Identify which cell holds the provided text, then report its [X, Y] central coordinate. 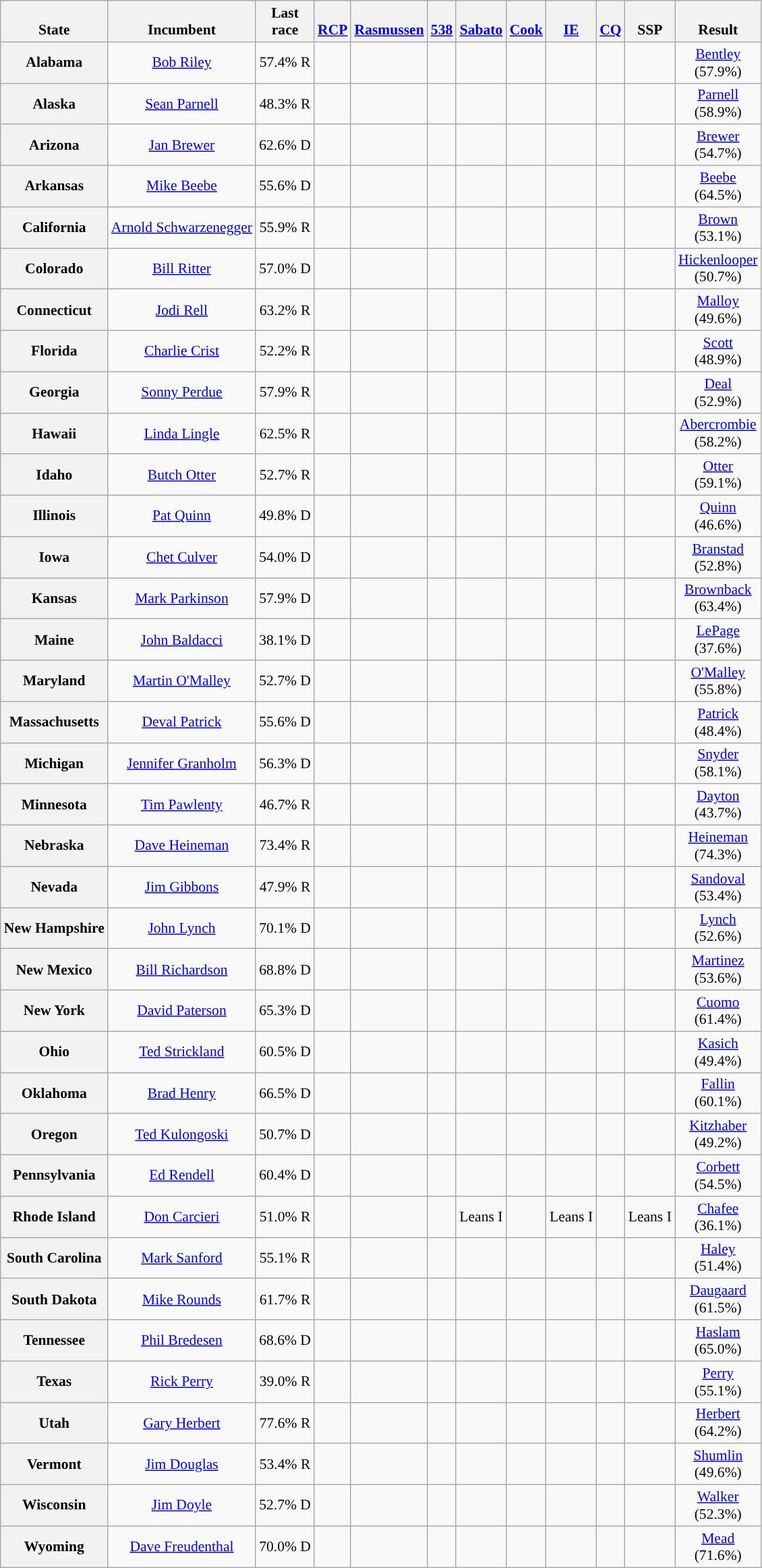
Brad Henry [182, 1093]
CQ [611, 22]
Corbett(54.5%) [718, 1176]
Dave Freudenthal [182, 1547]
Tim Pawlenty [182, 805]
Mike Rounds [182, 1299]
Arizona [54, 146]
South Carolina [54, 1258]
Brewer(54.7%) [718, 146]
Branstad(52.8%) [718, 557]
Gary Herbert [182, 1423]
Deal(52.9%) [718, 393]
Jan Brewer [182, 146]
53.4% R [285, 1465]
77.6% R [285, 1423]
Parnell(58.9%) [718, 104]
Heineman(74.3%) [718, 846]
Ohio [54, 1052]
Jim Gibbons [182, 888]
Fallin(60.1%) [718, 1093]
46.7% R [285, 805]
South Dakota [54, 1299]
Perry(55.1%) [718, 1381]
Don Carcieri [182, 1217]
Jodi Rell [182, 310]
Michigan [54, 763]
Arkansas [54, 186]
57.0% D [285, 268]
Mead(71.6%) [718, 1547]
60.5% D [285, 1052]
Cuomo(61.4%) [718, 1010]
Maryland [54, 681]
O'Malley(55.8%) [718, 681]
Dave Heineman [182, 846]
Daugaard(61.5%) [718, 1299]
57.9% R [285, 393]
50.7% D [285, 1134]
Connecticut [54, 310]
Bentley(57.9%) [718, 62]
Pat Quinn [182, 517]
Haley(51.4%) [718, 1258]
57.4% R [285, 62]
Bob Riley [182, 62]
70.0% D [285, 1547]
Kasich(49.4%) [718, 1052]
Haslam(65.0%) [718, 1341]
State [54, 22]
Florida [54, 351]
Snyder(58.1%) [718, 763]
60.4% D [285, 1176]
Ted Kulongoski [182, 1134]
Martinez(53.6%) [718, 970]
Pennsylvania [54, 1176]
51.0% R [285, 1217]
Jim Doyle [182, 1505]
Alabama [54, 62]
Wisconsin [54, 1505]
John Baldacci [182, 639]
62.6% D [285, 146]
Minnesota [54, 805]
38.1% D [285, 639]
47.9% R [285, 888]
Idaho [54, 475]
Nebraska [54, 846]
Result [718, 22]
Phil Bredesen [182, 1341]
Butch Otter [182, 475]
Mark Parkinson [182, 599]
SSP [650, 22]
Lastrace [285, 22]
David Paterson [182, 1010]
IE [571, 22]
Herbert(64.2%) [718, 1423]
Deval Patrick [182, 722]
Brownback(63.4%) [718, 599]
Walker(52.3%) [718, 1505]
56.3% D [285, 763]
New York [54, 1010]
LePage(37.6%) [718, 639]
63.2% R [285, 310]
Ed Rendell [182, 1176]
Mark Sanford [182, 1258]
68.6% D [285, 1341]
Oregon [54, 1134]
Jennifer Granholm [182, 763]
Rasmussen [388, 22]
Vermont [54, 1465]
65.3% D [285, 1010]
Colorado [54, 268]
Ted Strickland [182, 1052]
Arnold Schwarzenegger [182, 228]
Wyoming [54, 1547]
538 [442, 22]
39.0% R [285, 1381]
Illinois [54, 517]
Scott(48.9%) [718, 351]
Oklahoma [54, 1093]
Lynch(52.6%) [718, 928]
Dayton(43.7%) [718, 805]
68.8% D [285, 970]
Hawaii [54, 433]
61.7% R [285, 1299]
66.5% D [285, 1093]
Rick Perry [182, 1381]
Utah [54, 1423]
Chet Culver [182, 557]
Incumbent [182, 22]
New Hampshire [54, 928]
New Mexico [54, 970]
Brown(53.1%) [718, 228]
52.7% R [285, 475]
57.9% D [285, 599]
Alaska [54, 104]
Malloy(49.6%) [718, 310]
Sandoval(53.4%) [718, 888]
Maine [54, 639]
73.4% R [285, 846]
55.1% R [285, 1258]
Texas [54, 1381]
Bill Richardson [182, 970]
Rhode Island [54, 1217]
Nevada [54, 888]
Jim Douglas [182, 1465]
Iowa [54, 557]
Kansas [54, 599]
Tennessee [54, 1341]
Sabato [481, 22]
52.2% R [285, 351]
70.1% D [285, 928]
Charlie Crist [182, 351]
John Lynch [182, 928]
Sonny Perdue [182, 393]
Martin O'Malley [182, 681]
55.9% R [285, 228]
Abercrombie(58.2%) [718, 433]
Massachusetts [54, 722]
Cook [526, 22]
Shumlin(49.6%) [718, 1465]
Bill Ritter [182, 268]
54.0% D [285, 557]
Otter(59.1%) [718, 475]
RCP [332, 22]
Patrick(48.4%) [718, 722]
49.8% D [285, 517]
Mike Beebe [182, 186]
62.5% R [285, 433]
Georgia [54, 393]
California [54, 228]
Chafee(36.1%) [718, 1217]
Kitzhaber(49.2%) [718, 1134]
Beebe(64.5%) [718, 186]
48.3% R [285, 104]
Linda Lingle [182, 433]
Sean Parnell [182, 104]
Quinn(46.6%) [718, 517]
Hickenlooper(50.7%) [718, 268]
